Detect which cell encompasses the target text, then output its [X, Y] center coordinate. 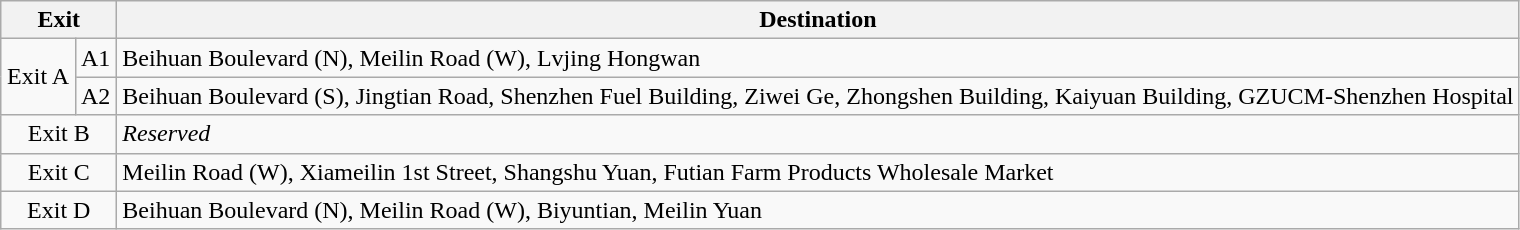
Exit A [38, 77]
Beihuan Boulevard (S), Jingtian Road, Shenzhen Fuel Building, Ziwei Ge, Zhongshen Building, Kaiyuan Building, GZUCM-Shenzhen Hospital [818, 96]
Exit B [59, 134]
A2 [96, 96]
Destination [818, 20]
Reserved [818, 134]
Meilin Road (W), Xiameilin 1st Street, Shangshu Yuan, Futian Farm Products Wholesale Market [818, 172]
Beihuan Boulevard (N), Meilin Road (W), Biyuntian, Meilin Yuan [818, 210]
Beihuan Boulevard (N), Meilin Road (W), Lvjing Hongwan [818, 58]
Exit C [59, 172]
Exit D [59, 210]
A1 [96, 58]
Exit [59, 20]
